Pinpoint the cell where the given text exists, returning its [X, Y] midpoint coordinate. 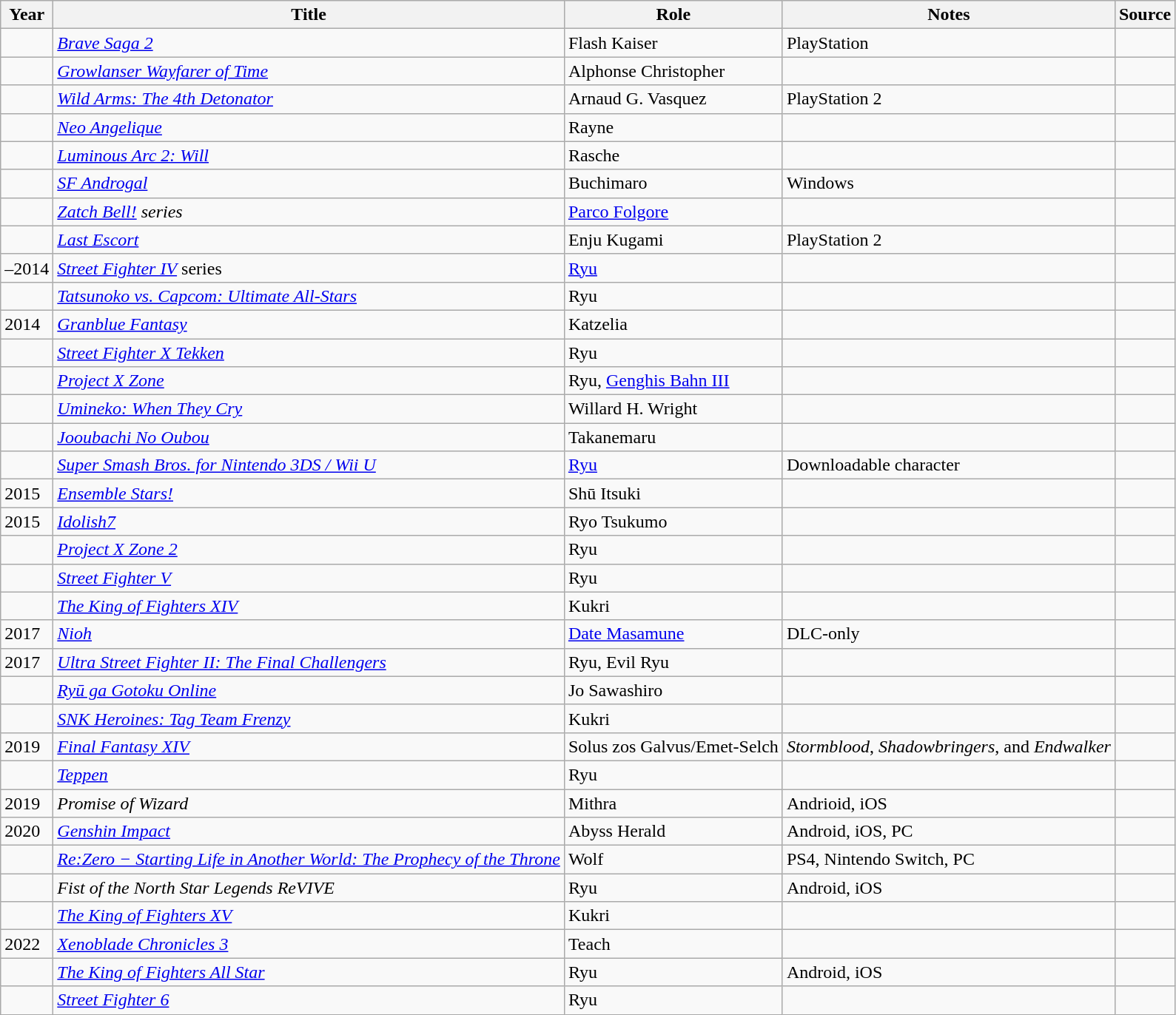
Android, iOS, PC [949, 832]
Wild Arms: The 4th Detonator [309, 99]
Teppen [309, 775]
Katzelia [673, 324]
The King of Fighters XV [309, 916]
Promise of Wizard [309, 803]
Idolish7 [309, 522]
Genshin Impact [309, 832]
Willard H. Wright [673, 409]
Takanemaru [673, 437]
Zatch Bell! series [309, 212]
Project X Zone 2 [309, 550]
The King of Fighters All Star [309, 972]
Alphonse Christopher [673, 71]
Nioh [309, 634]
Luminous Arc 2: Will [309, 155]
Ryo Tsukumo [673, 522]
Super Smash Bros. for Nintendo 3DS / Wii U [309, 465]
2022 [27, 944]
Shū Itsuki [673, 493]
Mithra [673, 803]
Date Masamune [673, 634]
Tatsunoko vs. Capcom: Ultimate All-Stars [309, 296]
Ryu, Genghis Bahn III [673, 381]
Last Escort [309, 240]
Street Fighter X Tekken [309, 353]
Rayne [673, 127]
Final Fantasy XIV [309, 746]
Teach [673, 944]
Fist of the North Star Legends ReVIVE [309, 888]
Source [1144, 15]
Title [309, 15]
Wolf [673, 860]
Umineko: When They Cry [309, 409]
Role [673, 15]
Arnaud G. Vasquez [673, 99]
Street Fighter 6 [309, 1000]
Buchimaro [673, 183]
Re:Zero − Starting Life in Another World: The Prophecy of the Throne [309, 860]
SNK Heroines: Tag Team Frenzy [309, 718]
Solus zos Galvus/Emet-Selch [673, 746]
Stormblood, Shadowbringers, and Endwalker [949, 746]
Neo Angelique [309, 127]
Ultra Street Fighter II: The Final Challengers [309, 662]
Andrioid, iOS [949, 803]
The King of Fighters XIV [309, 606]
2014 [27, 324]
Downloadable character [949, 465]
Abyss Herald [673, 832]
Ryū ga Gotoku Online [309, 690]
Notes [949, 15]
Ryu, Evil Ryu [673, 662]
Windows [949, 183]
–2014 [27, 268]
PlayStation [949, 43]
Jooubachi No Oubou [309, 437]
Project X Zone [309, 381]
Flash Kaiser [673, 43]
Rasche [673, 155]
Year [27, 15]
Parco Folgore [673, 212]
Jo Sawashiro [673, 690]
Enju Kugami [673, 240]
DLC-only [949, 634]
Xenoblade Chronicles 3 [309, 944]
Brave Saga 2 [309, 43]
Street Fighter IV series [309, 268]
Street Fighter V [309, 578]
Ensemble Stars! [309, 493]
Growlanser Wayfarer of Time [309, 71]
PS4, Nintendo Switch, PC [949, 860]
SF Androgal [309, 183]
2020 [27, 832]
Granblue Fantasy [309, 324]
